Provide the (x, y) coordinate of the cell's center where the given text is located.  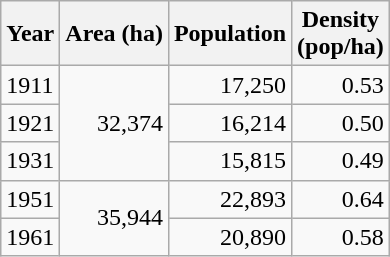
0.50 (341, 123)
17,250 (230, 85)
20,890 (230, 237)
35,944 (114, 218)
Density(pop/ha) (341, 34)
Population (230, 34)
0.58 (341, 237)
1951 (30, 199)
1961 (30, 237)
1921 (30, 123)
15,815 (230, 161)
Year (30, 34)
0.49 (341, 161)
16,214 (230, 123)
0.64 (341, 199)
32,374 (114, 123)
0.53 (341, 85)
1931 (30, 161)
1911 (30, 85)
Area (ha) (114, 34)
22,893 (230, 199)
